Return the [X, Y] coordinate for the center point of the cell that contains the specified text.  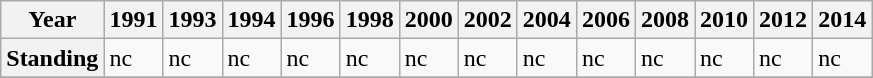
Standing [52, 58]
Year [52, 20]
2014 [842, 20]
2012 [784, 20]
2004 [546, 20]
1998 [370, 20]
1994 [252, 20]
1993 [192, 20]
2008 [664, 20]
2010 [724, 20]
2000 [428, 20]
1996 [310, 20]
2006 [606, 20]
1991 [134, 20]
2002 [488, 20]
